Return (X, Y) of the center of cell containing provided text 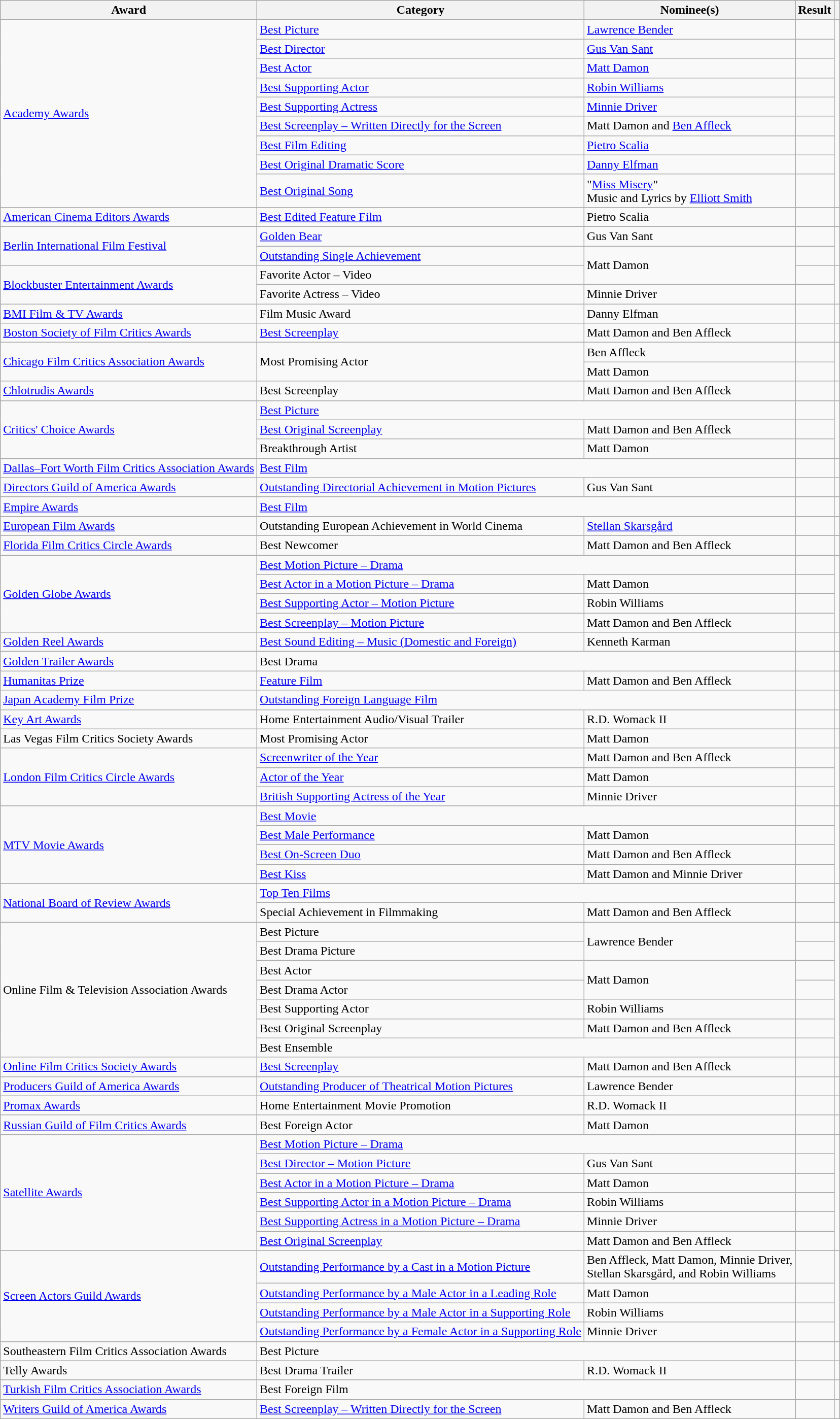
Outstanding Single Achievement (421, 255)
Academy Awards (129, 114)
Outstanding Directorial Achievement in Motion Pictures (421, 487)
Breakthrough Artist (421, 449)
Turkish Film Critics Association Awards (129, 1390)
Golden Bear (421, 236)
Best Drama Trailer (421, 1370)
Outstanding Performance by a Male Actor in a Leading Role (421, 1293)
Best Drama Picture (421, 951)
Nominee(s) (689, 10)
Outstanding European Achievement in World Cinema (421, 526)
Home Entertainment Audio/Visual Trailer (421, 719)
Ben Affleck, Matt Damon, Minnie Driver, Stellan Skarsgård, and Robin Williams (689, 1267)
Best Foreign Film (527, 1390)
Best Original Dramatic Score (421, 164)
Southeastern Film Critics Association Awards (129, 1351)
Las Vegas Film Critics Society Awards (129, 738)
Florida Film Critics Circle Awards (129, 545)
MTV Movie Awards (129, 844)
Critics' Choice Awards (129, 429)
Best On-Screen Duo (421, 854)
Feature Film (421, 681)
Best Original Song (421, 191)
Key Art Awards (129, 719)
Outstanding Performance by a Male Actor in a Supporting Role (421, 1312)
Category (421, 10)
Best Supporting Actress in a Motion Picture – Drama (421, 1222)
Favorite Actress – Video (421, 294)
Outstanding Performance by a Cast in a Motion Picture (421, 1267)
Russian Guild of Film Critics Awards (129, 1125)
Special Achievement in Filmmaking (421, 913)
Promax Awards (129, 1105)
Best Movie (527, 816)
Best Director – Motion Picture (421, 1163)
Writers Guild of America Awards (129, 1409)
Online Film Critics Society Awards (129, 1067)
London Film Critics Circle Awards (129, 777)
Outstanding Foreign Language Film (527, 700)
British Supporting Actress of the Year (421, 796)
Golden Trailer Awards (129, 661)
National Board of Review Awards (129, 903)
Film Music Award (421, 314)
Empire Awards (129, 506)
Best Edited Feature Film (421, 217)
Actor of the Year (421, 777)
Best Male Performance (421, 835)
"Miss Misery" Music and Lyrics by Elliott Smith (689, 191)
Best Newcomer (421, 545)
Best Director (421, 49)
Berlin International Film Festival (129, 246)
Best Supporting Actress (421, 107)
Best Ensemble (527, 1048)
Best Film Editing (421, 145)
Home Entertainment Movie Promotion (421, 1105)
Directors Guild of America Awards (129, 487)
Boston Society of Film Critics Awards (129, 333)
Best Sound Editing – Music (Domestic and Foreign) (421, 642)
European Film Awards (129, 526)
Screenwriter of the Year (421, 758)
Humanitas Prize (129, 681)
Producers Guild of America Awards (129, 1086)
Best Drama (527, 661)
Ben Affleck (689, 352)
Best Foreign Actor (421, 1125)
Outstanding Performance by a Female Actor in a Supporting Role (421, 1332)
Matt Damon and Minnie Driver (689, 873)
Favorite Actor – Video (421, 275)
Blockbuster Entertainment Awards (129, 285)
Result (815, 10)
Award (129, 10)
BMI Film & TV Awards (129, 314)
Best Kiss (421, 873)
Golden Globe Awards (129, 594)
Japan Academy Film Prize (129, 700)
Best Supporting Actor – Motion Picture (421, 603)
Kenneth Karman (689, 642)
Best Supporting Actor in a Motion Picture – Drama (421, 1202)
Best Screenplay – Motion Picture (421, 623)
Chlotrudis Awards (129, 391)
Satellite Awards (129, 1192)
Dallas–Fort Worth Film Critics Association Awards (129, 468)
Screen Actors Guild Awards (129, 1296)
Top Ten Films (527, 893)
Telly Awards (129, 1370)
Golden Reel Awards (129, 642)
Online Film & Television Association Awards (129, 990)
Outstanding Producer of Theatrical Motion Pictures (421, 1086)
Best Drama Actor (421, 990)
American Cinema Editors Awards (129, 217)
Chicago Film Critics Association Awards (129, 362)
Stellan Skarsgård (689, 526)
